From the cell containing the given text, extract its center point as [X, Y] coordinate. 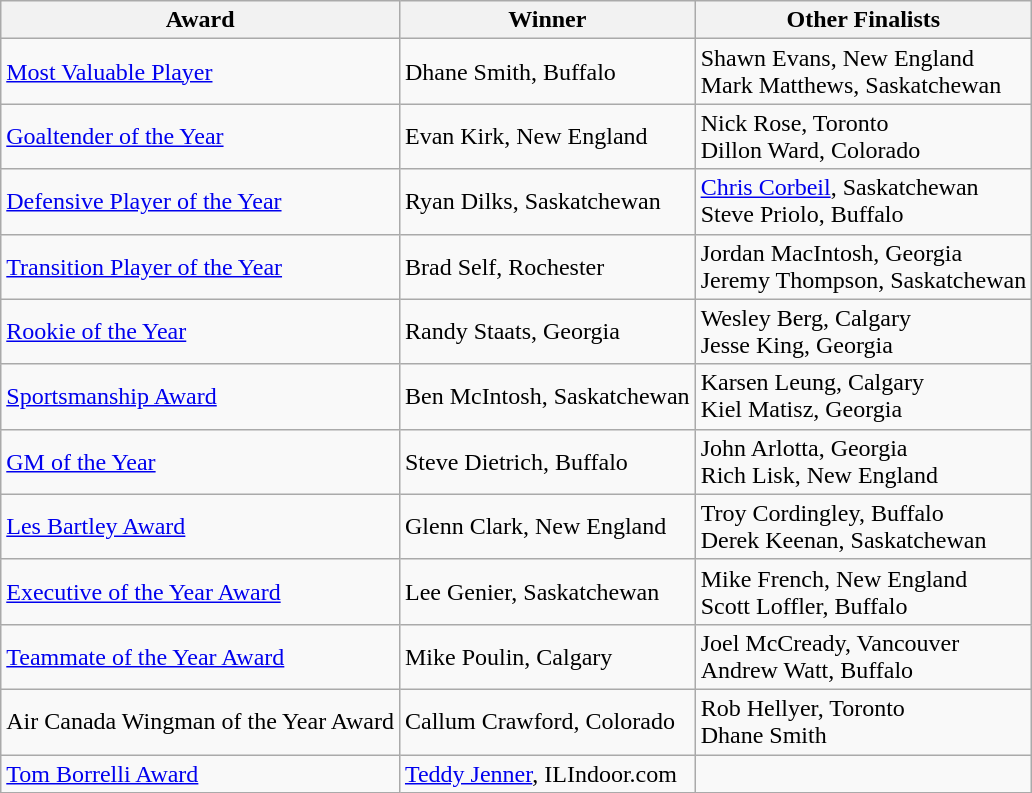
Karsen Leung, CalgaryKiel Matisz, Georgia [864, 396]
Lee Genier, Saskatchewan [547, 592]
Rob Hellyer, TorontoDhane Smith [864, 722]
Winner [547, 20]
Joel McCready, VancouverAndrew Watt, Buffalo [864, 656]
Dhane Smith, Buffalo [547, 72]
Troy Cordingley, BuffaloDerek Keenan, Saskatchewan [864, 526]
Wesley Berg, CalgaryJesse King, Georgia [864, 332]
Randy Staats, Georgia [547, 332]
Award [200, 20]
Glenn Clark, New England [547, 526]
Mike Poulin, Calgary [547, 656]
Mike French, New EnglandScott Loffler, Buffalo [864, 592]
GM of the Year [200, 462]
Air Canada Wingman of the Year Award [200, 722]
Evan Kirk, New England [547, 136]
Goaltender of the Year [200, 136]
Transition Player of the Year [200, 266]
Chris Corbeil, SaskatchewanSteve Priolo, Buffalo [864, 202]
Steve Dietrich, Buffalo [547, 462]
Teammate of the Year Award [200, 656]
Les Bartley Award [200, 526]
Ryan Dilks, Saskatchewan [547, 202]
Rookie of the Year [200, 332]
John Arlotta, GeorgiaRich Lisk, New England [864, 462]
Most Valuable Player [200, 72]
Defensive Player of the Year [200, 202]
Brad Self, Rochester [547, 266]
Sportsmanship Award [200, 396]
Jordan MacIntosh, GeorgiaJeremy Thompson, Saskatchewan [864, 266]
Tom Borrelli Award [200, 773]
Shawn Evans, New EnglandMark Matthews, Saskatchewan [864, 72]
Callum Crawford, Colorado [547, 722]
Ben McIntosh, Saskatchewan [547, 396]
Executive of the Year Award [200, 592]
Other Finalists [864, 20]
Nick Rose, TorontoDillon Ward, Colorado [864, 136]
Teddy Jenner, ILIndoor.com [547, 773]
